Pinpoint the cell where the given text exists, returning its [x, y] midpoint coordinate. 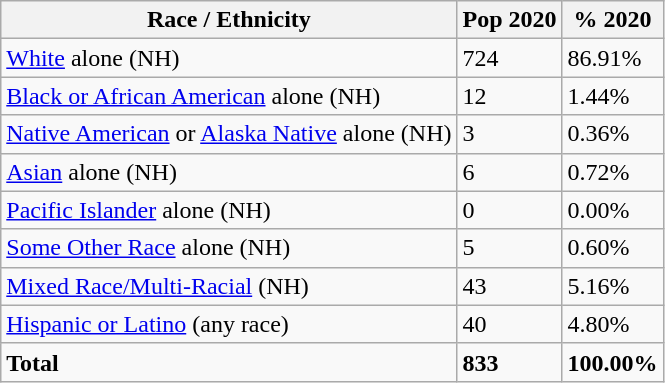
833 [510, 362]
43 [510, 286]
White alone (NH) [229, 58]
4.80% [612, 324]
1.44% [612, 96]
Mixed Race/Multi-Racial (NH) [229, 286]
724 [510, 58]
0.00% [612, 210]
Hispanic or Latino (any race) [229, 324]
40 [510, 324]
Race / Ethnicity [229, 20]
Black or African American alone (NH) [229, 96]
Native American or Alaska Native alone (NH) [229, 134]
12 [510, 96]
Pacific Islander alone (NH) [229, 210]
Asian alone (NH) [229, 172]
3 [510, 134]
0.72% [612, 172]
5 [510, 248]
Pop 2020 [510, 20]
0 [510, 210]
6 [510, 172]
100.00% [612, 362]
0.36% [612, 134]
0.60% [612, 248]
% 2020 [612, 20]
86.91% [612, 58]
Some Other Race alone (NH) [229, 248]
Total [229, 362]
5.16% [612, 286]
